Find where the given text appears and provide that cell's center as (x, y) coordinate. 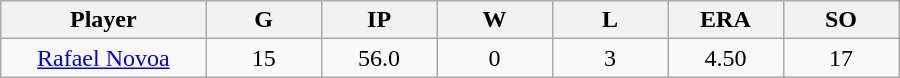
L (610, 20)
W (494, 20)
15 (264, 58)
Rafael Novoa (104, 58)
Player (104, 20)
G (264, 20)
SO (841, 20)
17 (841, 58)
3 (610, 58)
IP (378, 20)
56.0 (378, 58)
0 (494, 58)
ERA (726, 20)
4.50 (726, 58)
